Determine the (X, Y) coordinate at the center of the cell enclosing the given text.  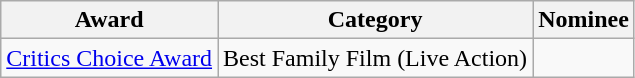
Award (110, 20)
Critics Choice Award (110, 58)
Category (376, 20)
Best Family Film (Live Action) (376, 58)
Nominee (584, 20)
